Find where the given text appears and provide that cell's center as (X, Y) coordinate. 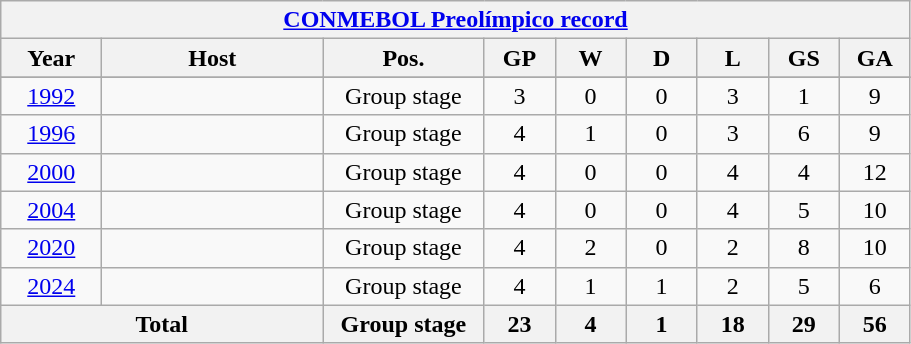
1996 (52, 134)
Total (162, 324)
2024 (52, 286)
Host (212, 58)
D (662, 58)
2004 (52, 210)
1992 (52, 96)
L (732, 58)
W (590, 58)
8 (804, 248)
56 (874, 324)
2000 (52, 172)
23 (520, 324)
Year (52, 58)
Pos. (404, 58)
18 (732, 324)
GA (874, 58)
29 (804, 324)
2020 (52, 248)
12 (874, 172)
GP (520, 58)
GS (804, 58)
CONMEBOL Preolímpico record (456, 20)
